Identify which cell holds the provided text, then report its [x, y] central coordinate. 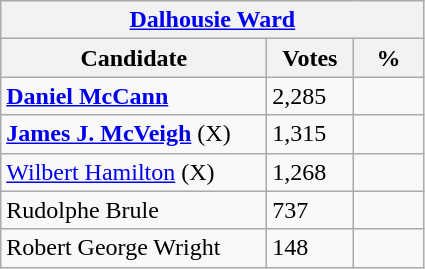
Candidate [134, 58]
Wilbert Hamilton (X) [134, 172]
Votes [310, 58]
Daniel McCann [134, 96]
1,315 [310, 134]
Robert George Wright [134, 248]
2,285 [310, 96]
Dalhousie Ward [212, 20]
1,268 [310, 172]
% [388, 58]
Rudolphe Brule [134, 210]
737 [310, 210]
148 [310, 248]
James J. McVeigh (X) [134, 134]
